Locate the cell with the specified text and output its [x, y] center coordinate. 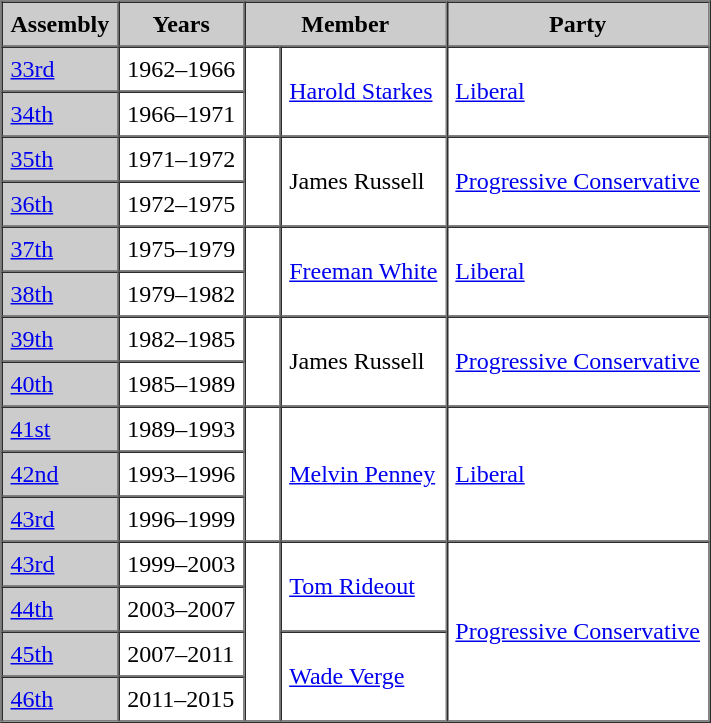
41st [60, 428]
42nd [60, 474]
1989–1993 [181, 428]
Tom Rideout [363, 587]
1966–1971 [181, 114]
2011–2015 [181, 698]
2007–2011 [181, 654]
Harold Starkes [363, 91]
1996–1999 [181, 518]
Party [578, 24]
1993–1996 [181, 474]
38th [60, 294]
1971–1972 [181, 158]
35th [60, 158]
Freeman White [363, 271]
2003–2007 [181, 608]
1979–1982 [181, 294]
1999–2003 [181, 564]
40th [60, 384]
1962–1966 [181, 68]
39th [60, 338]
33rd [60, 68]
Member [345, 24]
46th [60, 698]
1972–1975 [181, 204]
45th [60, 654]
Years [181, 24]
1982–1985 [181, 338]
36th [60, 204]
34th [60, 114]
Melvin Penney [363, 474]
37th [60, 248]
Assembly [60, 24]
1985–1989 [181, 384]
1975–1979 [181, 248]
44th [60, 608]
Wade Verge [363, 677]
